Return (x, y) of the center of cell containing provided text 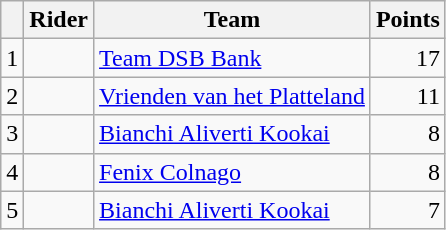
Fenix Colnago (232, 172)
Vrienden van het Platteland (232, 96)
Team DSB Bank (232, 58)
17 (408, 58)
4 (12, 172)
Rider (59, 20)
3 (12, 134)
Team (232, 20)
5 (12, 210)
1 (12, 58)
11 (408, 96)
7 (408, 210)
Points (408, 20)
2 (12, 96)
